Scan for the cell matching the given text and deliver its (x, y) coordinate at center. 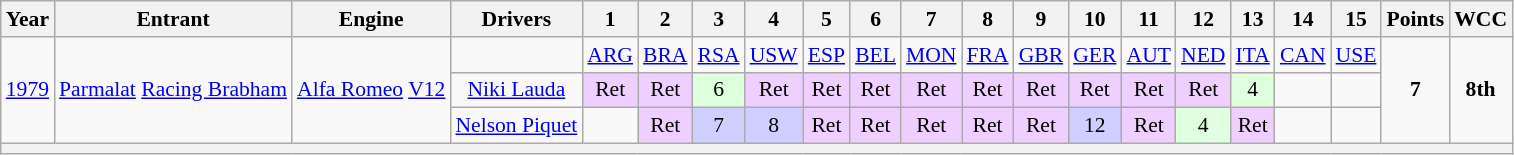
GER (1094, 55)
10 (1094, 19)
11 (1148, 19)
USE (1356, 55)
Niki Lauda (516, 90)
15 (1356, 19)
Points (1415, 19)
2 (666, 19)
AUT (1148, 55)
BRA (666, 55)
Parmalat Racing Brabham (173, 90)
5 (826, 19)
BEL (876, 55)
USW (774, 55)
ARG (610, 55)
WCC (1480, 19)
GBR (1042, 55)
MON (932, 55)
FRA (988, 55)
NED (1203, 55)
14 (1303, 19)
Engine (371, 19)
Drivers (516, 19)
9 (1042, 19)
Year (28, 19)
3 (719, 19)
Nelson Piquet (516, 126)
ESP (826, 55)
Entrant (173, 19)
ITA (1252, 55)
RSA (719, 55)
13 (1252, 19)
1 (610, 19)
8th (1480, 90)
Alfa Romeo V12 (371, 90)
CAN (1303, 55)
1979 (28, 90)
